Return the [x, y] coordinate for the center point of the cell that contains the specified text.  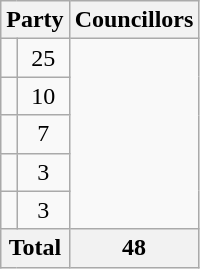
25 [43, 58]
Total [35, 248]
7 [43, 134]
10 [43, 96]
Councillors [134, 20]
48 [134, 248]
Party [35, 20]
